Determine the [x, y] coordinate at the center of the cell enclosing the given text.  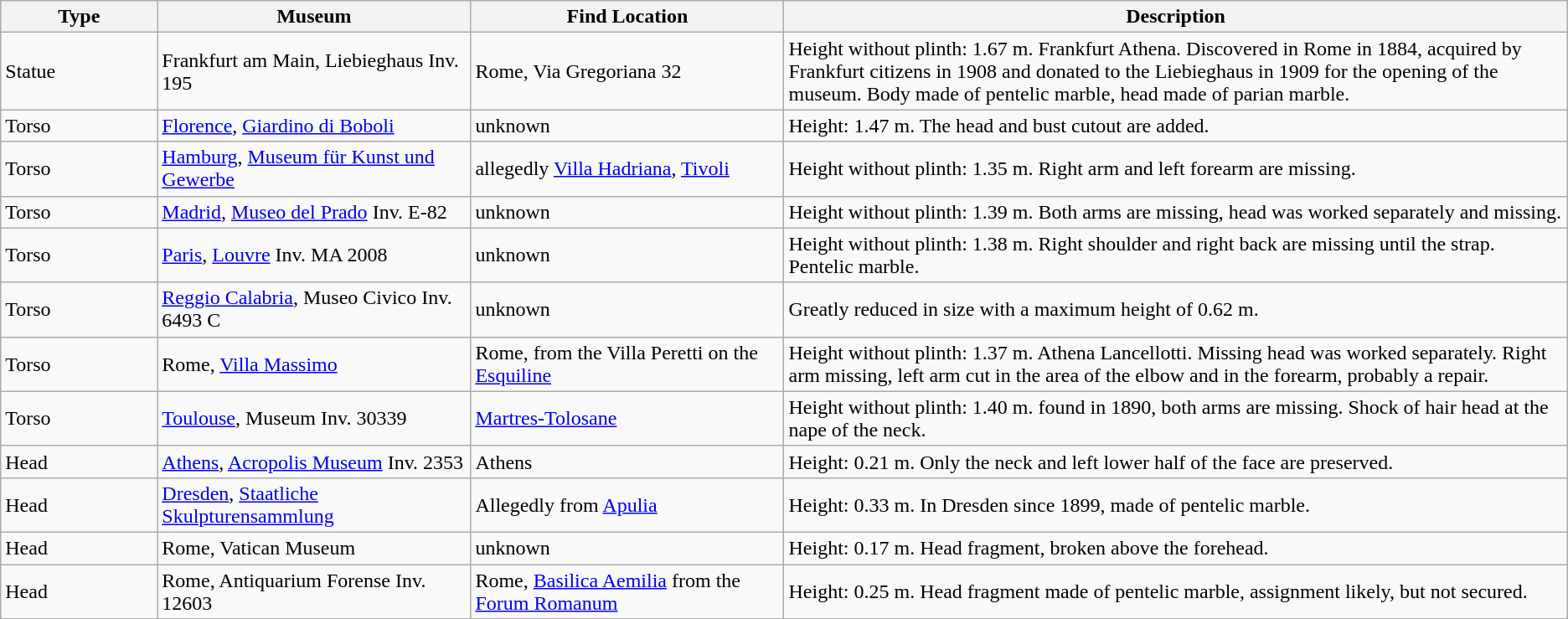
Reggio Calabria, Museo Civico Inv. 6493 C [314, 310]
Height without plinth: 1.38 m. Right shoulder and right back are missing until the strap. Pentelic marble. [1176, 255]
Height: 0.25 m. Head fragment made of pentelic marble, assignment likely, but not secured. [1176, 591]
Martres-Tolosane [627, 419]
Hamburg, Museum für Kunst und Gewerbe [314, 169]
Rome, Vatican Museum [314, 548]
Rome, Antiquarium Forense Inv. 12603 [314, 591]
Height without plinth: 1.35 m. Right arm and left forearm are missing. [1176, 169]
Allegedly from Apulia [627, 504]
Height: 0.33 m. In Dresden since 1899, made of pentelic marble. [1176, 504]
Height: 0.17 m. Head fragment, broken above the forehead. [1176, 548]
Museum [314, 17]
Toulouse, Museum Inv. 30339 [314, 419]
Height without plinth: 1.39 m. Both arms are missing, head was worked separately and missing. [1176, 212]
Greatly reduced in size with a maximum height of 0.62 m. [1176, 310]
Rome, Via Gregoriana 32 [627, 71]
Athens, Acropolis Museum Inv. 2353 [314, 462]
Height without plinth: 1.40 m. found in 1890, both arms are missing. Shock of hair head at the nape of the neck. [1176, 419]
Description [1176, 17]
Athens [627, 462]
Type [79, 17]
Paris, Louvre Inv. MA 2008 [314, 255]
Dresden, Staatliche Skulpturensammlung [314, 504]
Frankfurt am Main, Liebieghaus Inv. 195 [314, 71]
Height: 0.21 m. Only the neck and left lower half of the face are preserved. [1176, 462]
Florence, Giardino di Boboli [314, 126]
Statue [79, 71]
Madrid, Museo del Prado Inv. E-82 [314, 212]
Height: 1.47 m. The head and bust cutout are added. [1176, 126]
allegedly Villa Hadriana, Tivoli [627, 169]
Find Location [627, 17]
Rome, Villa Massimo [314, 364]
Rome, Basilica Aemilia from the Forum Romanum [627, 591]
Rome, from the Villa Peretti on the Esquiline [627, 364]
